Capture the cell that displays the provided text and extract its (x, y) central coordinate. 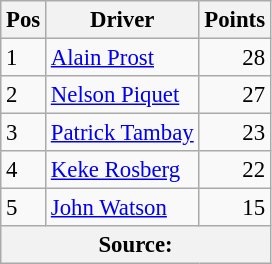
Alain Prost (122, 58)
Nelson Piquet (122, 95)
15 (234, 208)
Source: (136, 245)
28 (234, 58)
2 (24, 95)
22 (234, 170)
23 (234, 133)
5 (24, 208)
Patrick Tambay (122, 133)
27 (234, 95)
4 (24, 170)
Keke Rosberg (122, 170)
John Watson (122, 208)
Driver (122, 20)
Pos (24, 20)
1 (24, 58)
Points (234, 20)
3 (24, 133)
